Provide the (x, y) coordinate of the cell's center where the given text is located.  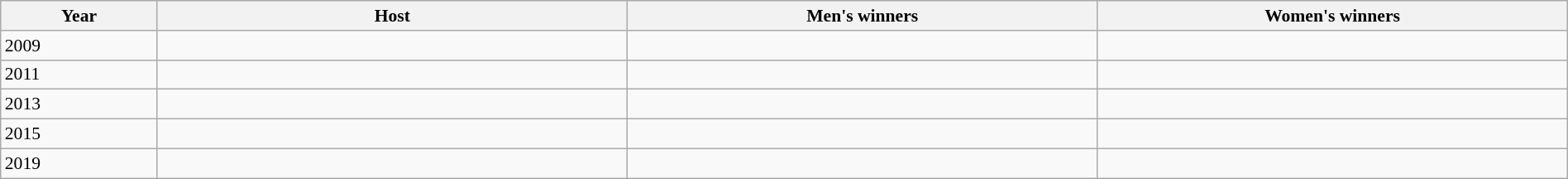
Women's winners (1332, 16)
2015 (79, 134)
2013 (79, 104)
2011 (79, 75)
Host (392, 16)
2019 (79, 163)
Year (79, 16)
Men's winners (863, 16)
2009 (79, 46)
